Scan for the cell matching the given text and deliver its [X, Y] coordinate at center. 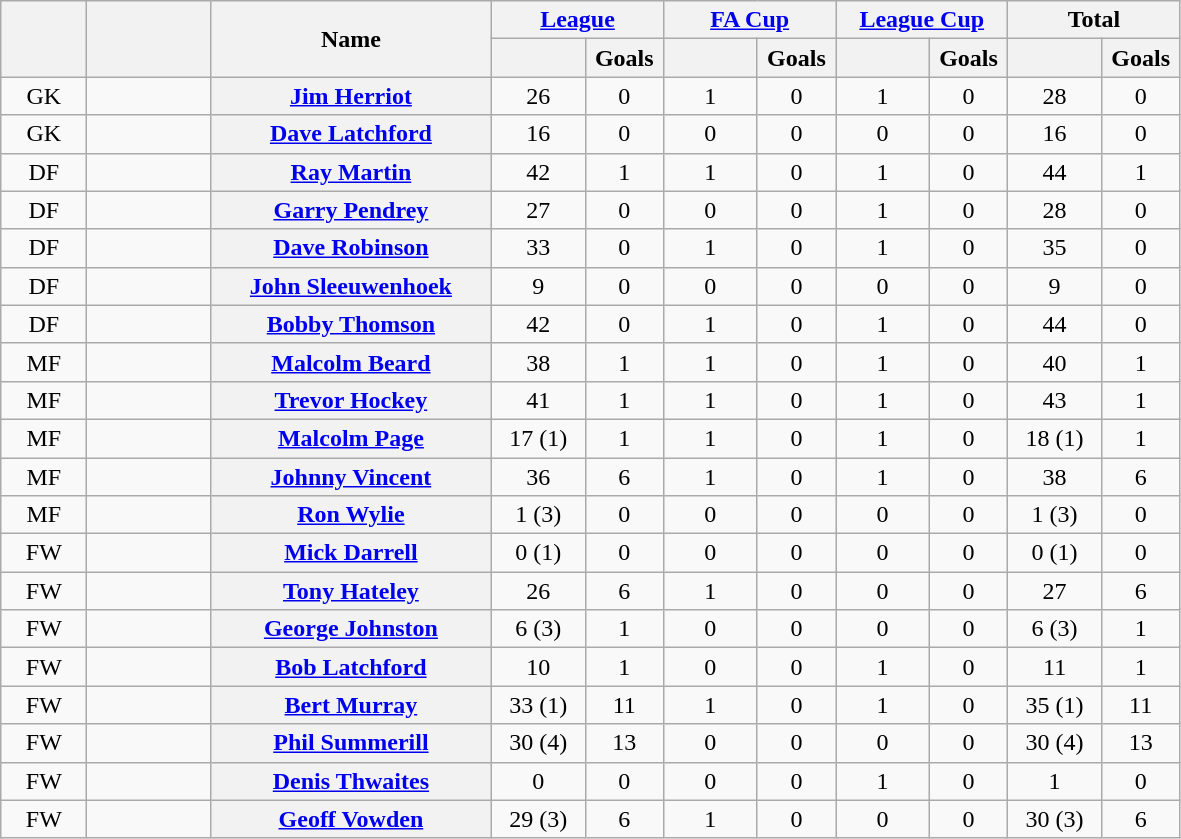
17 (1) [538, 438]
Bobby Thomson [350, 324]
Name [350, 39]
Dave Latchford [350, 134]
36 [538, 477]
Ron Wylie [350, 515]
33 [538, 248]
Malcolm Beard [350, 362]
18 (1) [1055, 438]
Trevor Hockey [350, 400]
George Johnston [350, 629]
Malcolm Page [350, 438]
Johnny Vincent [350, 477]
Geoff Vowden [350, 819]
John Sleeuwenhoek [350, 286]
41 [538, 400]
Jim Herriot [350, 96]
43 [1055, 400]
35 [1055, 248]
Mick Darrell [350, 553]
Phil Summerill [350, 743]
Ray Martin [350, 172]
40 [1055, 362]
30 (3) [1055, 819]
League Cup [922, 20]
Dave Robinson [350, 248]
Garry Pendrey [350, 210]
FA Cup [750, 20]
29 (3) [538, 819]
33 (1) [538, 705]
Tony Hateley [350, 591]
Denis Thwaites [350, 781]
Bob Latchford [350, 667]
Total [1094, 20]
35 (1) [1055, 705]
10 [538, 667]
League [577, 20]
Bert Murray [350, 705]
